Return the [X, Y] coordinate for the center point of the cell that contains the specified text.  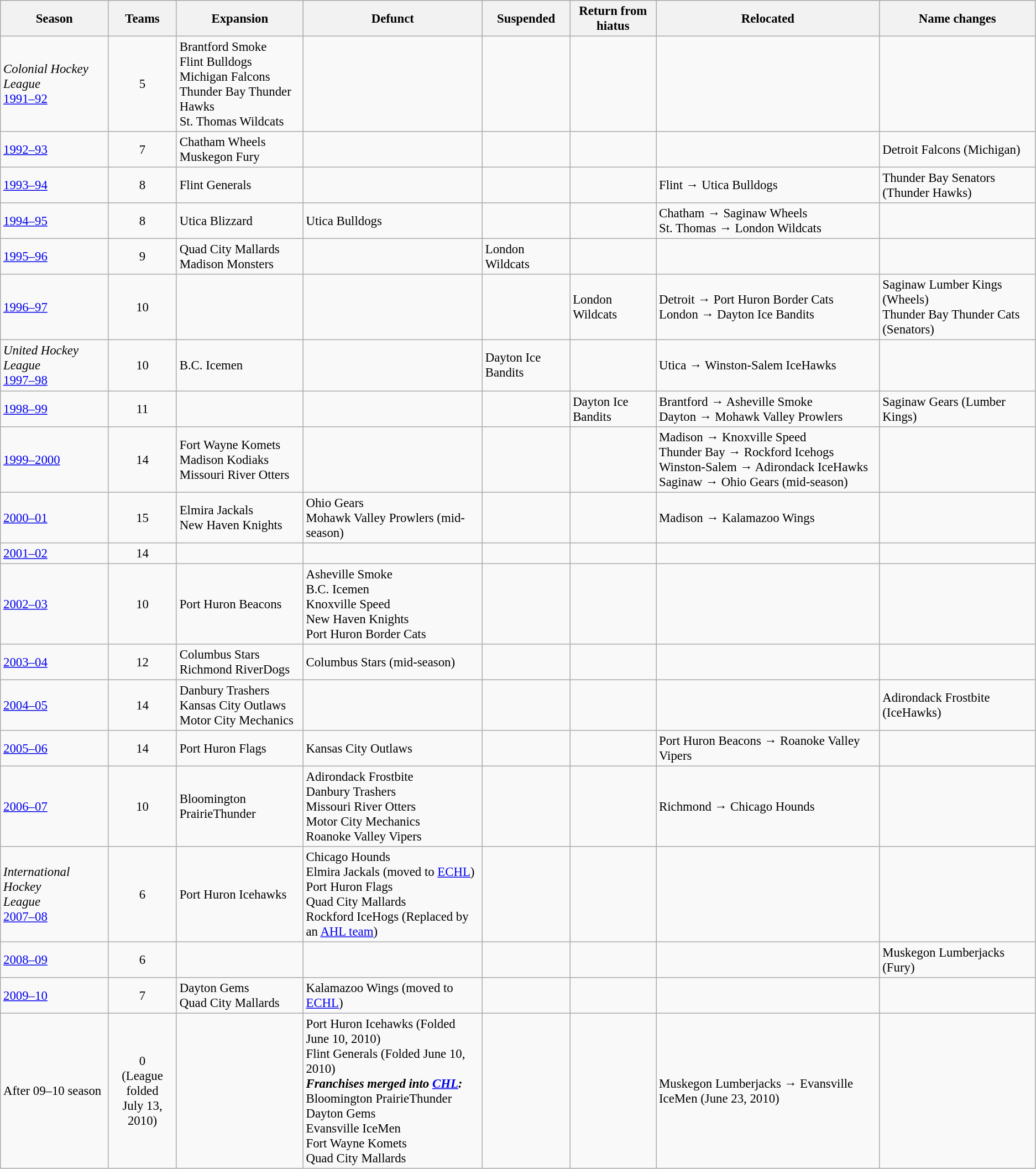
Kansas City Outlaws [393, 749]
1992–93 [54, 149]
Madison → Knoxville SpeedThunder Bay → Rockford IcehogsWinston-Salem → Adirondack IceHawksSaginaw → Ohio Gears (mid-season) [768, 459]
International HockeyLeague2007–08 [54, 895]
Detroit Falcons (Michigan) [957, 149]
1995–96 [54, 257]
Season [54, 19]
Utica Bulldogs [393, 221]
B.C. Icemen [240, 366]
Chicago HoundsElmira Jackals (moved to ECHL)Port Huron FlagsQuad City MallardsRockford IceHogs (Replaced by an AHL team) [393, 895]
2002–03 [54, 604]
1996–97 [54, 307]
Muskegon Lumberjacks → Evansville IceMen (June 23, 2010) [768, 1092]
1993–94 [54, 186]
Return from hiatus [613, 19]
Columbus StarsRichmond RiverDogs [240, 662]
Adirondack Frostbite (IceHawks) [957, 705]
Ohio GearsMohawk Valley Prowlers (mid-season) [393, 518]
Utica → Winston-Salem IceHawks [768, 366]
2004–05 [54, 705]
12 [143, 662]
Teams [143, 19]
Flint → Utica Bulldogs [768, 186]
Richmond → Chicago Hounds [768, 806]
Chatham → Saginaw WheelsSt. Thomas → London Wildcats [768, 221]
After 09–10 season [54, 1092]
Detroit → Port Huron Border CatsLondon → Dayton Ice Bandits [768, 307]
Elmira JackalsNew Haven Knights [240, 518]
Suspended [526, 19]
Flint Generals [240, 186]
Quad City MallardsMadison Monsters [240, 257]
Port Huron Flags [240, 749]
Chatham WheelsMuskegon Fury [240, 149]
Defunct [393, 19]
2009–10 [54, 995]
Bloomington PrairieThunder [240, 806]
2003–04 [54, 662]
Columbus Stars (mid-season) [393, 662]
1999–2000 [54, 459]
Dayton GemsQuad City Mallards [240, 995]
0 (League foldedJuly 13, 2010) [143, 1092]
Port Huron Icehawks [240, 895]
Madison → Kalamazoo Wings [768, 518]
Brantford SmokeFlint BulldogsMichigan FalconsThunder Bay Thunder HawksSt. Thomas Wildcats [240, 84]
Muskegon Lumberjacks (Fury) [957, 960]
Kalamazoo Wings (moved to ECHL) [393, 995]
Utica Blizzard [240, 221]
Thunder Bay Senators (Thunder Hawks) [957, 186]
Port Huron Beacons → Roanoke Valley Vipers [768, 749]
1998–99 [54, 409]
Brantford → Asheville SmokeDayton → Mohawk Valley Prowlers [768, 409]
Colonial Hockey League1991–92 [54, 84]
Danbury TrashersKansas City OutlawsMotor City Mechanics [240, 705]
2000–01 [54, 518]
5 [143, 84]
2005–06 [54, 749]
Relocated [768, 19]
United Hockey League1997–98 [54, 366]
9 [143, 257]
Fort Wayne KometsMadison KodiaksMissouri River Otters [240, 459]
11 [143, 409]
Saginaw Gears (Lumber Kings) [957, 409]
Asheville SmokeB.C. IcemenKnoxville SpeedNew Haven KnightsPort Huron Border Cats [393, 604]
2001–02 [54, 553]
Saginaw Lumber Kings (Wheels)Thunder Bay Thunder Cats (Senators) [957, 307]
2006–07 [54, 806]
2008–09 [54, 960]
Name changes [957, 19]
15 [143, 518]
Expansion [240, 19]
Port Huron Beacons [240, 604]
1994–95 [54, 221]
Adirondack FrostbiteDanbury TrashersMissouri River OttersMotor City MechanicsRoanoke Valley Vipers [393, 806]
